Identify which cell holds the provided text, then report its (X, Y) central coordinate. 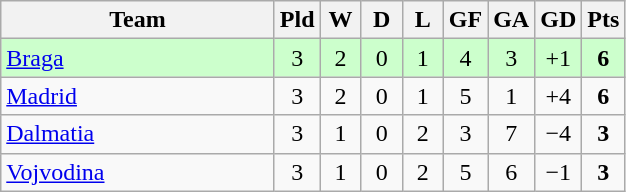
4 (465, 58)
−4 (558, 134)
GA (512, 20)
Dalmatia (138, 134)
W (340, 20)
Team (138, 20)
+1 (558, 58)
7 (512, 134)
Braga (138, 58)
GF (465, 20)
Madrid (138, 96)
−1 (558, 172)
Pld (297, 20)
Vojvodina (138, 172)
+4 (558, 96)
D (382, 20)
L (422, 20)
Pts (604, 20)
GD (558, 20)
